Provide the [X, Y] coordinate of the cell's center where the given text is located.  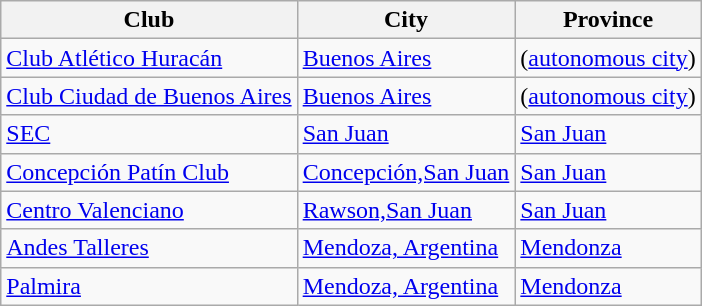
Rawson,San Juan [406, 210]
Andes Talleres [149, 248]
Club Atlético Huracán [149, 58]
Concepción,San Juan [406, 172]
Centro Valenciano [149, 210]
Concepción Patín Club [149, 172]
SEC [149, 134]
Club [149, 20]
Palmira [149, 286]
City [406, 20]
Club Ciudad de Buenos Aires [149, 96]
Province [608, 20]
